Output the (x, y) coordinate of the center of the cell containing the given text.  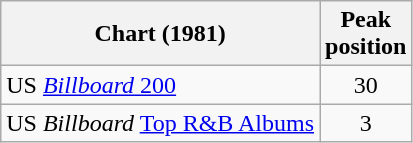
Chart (1981) (160, 34)
3 (366, 123)
Peakposition (366, 34)
US Billboard Top R&B Albums (160, 123)
30 (366, 85)
US Billboard 200 (160, 85)
